Search for the cell housing the specified text and yield its [x, y] center coordinate. 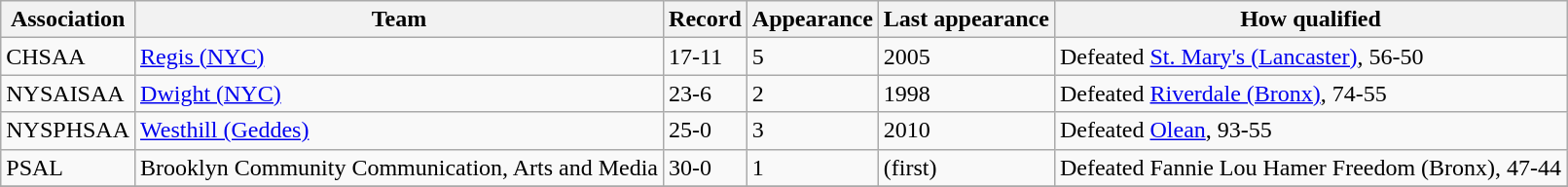
Team [399, 19]
PSAL [68, 168]
CHSAA [68, 56]
Defeated Riverdale (Bronx), 74-55 [1310, 93]
23-6 [706, 93]
(first) [966, 168]
2005 [966, 56]
Brooklyn Community Communication, Arts and Media [399, 168]
Defeated Olean, 93-55 [1310, 131]
2010 [966, 131]
Defeated Fannie Lou Hamer Freedom (Bronx), 47-44 [1310, 168]
2 [812, 93]
Record [706, 19]
NYSAISAA [68, 93]
Regis (NYC) [399, 56]
Association [68, 19]
Defeated St. Mary's (Lancaster), 56-50 [1310, 56]
Westhill (Geddes) [399, 131]
5 [812, 56]
1998 [966, 93]
Dwight (NYC) [399, 93]
3 [812, 131]
Appearance [812, 19]
Last appearance [966, 19]
NYSPHSAA [68, 131]
How qualified [1310, 19]
1 [812, 168]
30-0 [706, 168]
17-11 [706, 56]
25-0 [706, 131]
